Capture the cell that displays the provided text and extract its [X, Y] central coordinate. 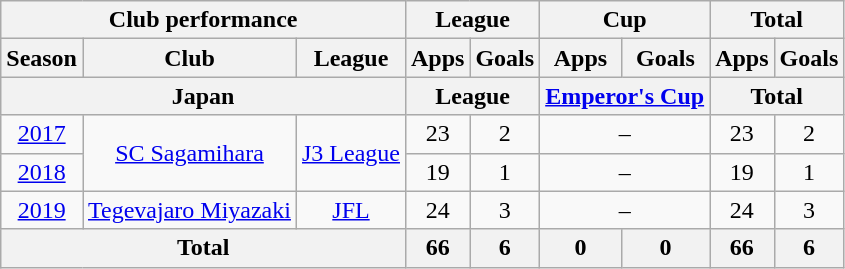
Cup [625, 20]
SC Sagamihara [189, 153]
2019 [42, 210]
Emperor's Cup [625, 96]
Tegevajaro Miyazaki [189, 210]
Club performance [204, 20]
J3 League [350, 153]
Japan [204, 96]
JFL [350, 210]
Season [42, 58]
Club [189, 58]
2018 [42, 172]
2017 [42, 134]
